Pinpoint the cell where the given text exists, returning its (X, Y) midpoint coordinate. 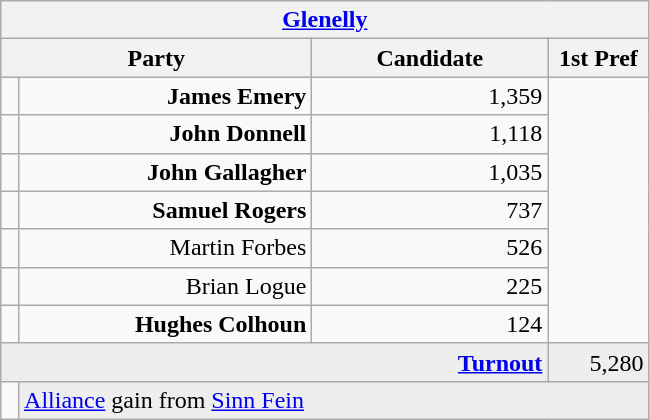
Samuel Rogers (166, 210)
124 (430, 324)
Candidate (430, 58)
Martin Forbes (166, 248)
John Gallagher (166, 172)
737 (430, 210)
James Emery (166, 96)
Hughes Colhoun (166, 324)
1st Pref (598, 58)
John Donnell (166, 134)
1,035 (430, 172)
526 (430, 248)
5,280 (598, 362)
Alliance gain from Sinn Fein (334, 400)
Turnout (274, 362)
1,118 (430, 134)
Party (156, 58)
1,359 (430, 96)
Glenelly (325, 20)
225 (430, 286)
Brian Logue (166, 286)
